Detect which cell encompasses the target text, then output its [X, Y] center coordinate. 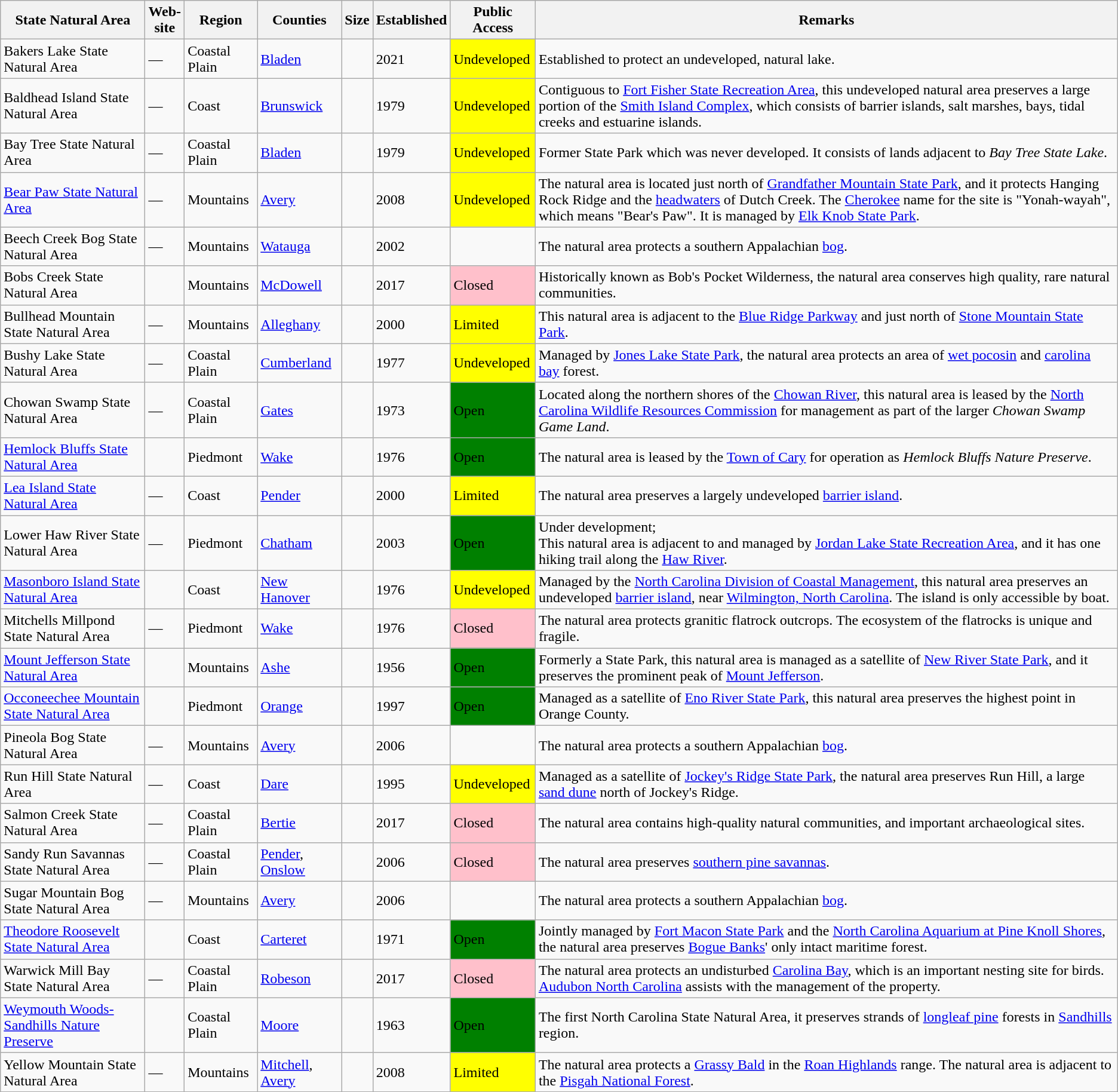
Pender, Onslow [300, 861]
Sandy Run Savannas State Natural Area [73, 861]
Web-site [165, 20]
2002 [411, 246]
Hemlock Bluffs State Natural Area [73, 456]
Brunswick [300, 106]
The natural area preserves southern pine savannas. [827, 861]
The natural area contains high-quality natural communities, and important archaeological sites. [827, 823]
Sugar Mountain Bog State Natural Area [73, 901]
Watauga [300, 246]
Gates [300, 410]
Former State Park which was never developed. It consists of lands adjacent to Bay Tree State Lake. [827, 153]
Managed as a satellite of Jockey's Ridge State Park, the natural area preserves Run Hill, a large sand dune north of Jockey's Ridge. [827, 784]
Region [221, 20]
Mitchells Millpond State Natural Area [73, 628]
1971 [411, 939]
2003 [411, 542]
Orange [300, 706]
Formerly a State Park, this natural area is managed as a satellite of New River State Park, and it preserves the prominent peak of Mount Jefferson. [827, 668]
The natural area is leased by the Town of Cary for operation as Hemlock Bluffs Nature Preserve. [827, 456]
Bullhead Mountain State Natural Area [73, 324]
Chowan Swamp State Natural Area [73, 410]
Warwick Mill Bay State Natural Area [73, 978]
Pender [300, 496]
Mitchell, Avery [300, 1072]
Bertie [300, 823]
Alleghany [300, 324]
New Hanover [300, 590]
Beech Creek Bog State Natural Area [73, 246]
Bakers Lake State Natural Area [73, 59]
Weymouth Woods-Sandhills Nature Preserve [73, 1025]
The first North Carolina State Natural Area, it preserves strands of longleaf pine forests in Sandhills region. [827, 1025]
Dare [300, 784]
Robeson [300, 978]
The natural area protects a Grassy Bald in the Roan Highlands range. The natural area is adjacent to the Pisgah National Forest. [827, 1072]
Baldhead Island State Natural Area [73, 106]
Pineola Bog State Natural Area [73, 746]
Bobs Creek State Natural Area [73, 286]
Established [411, 20]
McDowell [300, 286]
Remarks [827, 20]
1973 [411, 410]
Counties [300, 20]
Under development;This natural area is adjacent to and managed by Jordan Lake State Recreation Area, and it has one hiking trail along the Haw River. [827, 542]
Managed as a satellite of Eno River State Park, this natural area preserves the highest point in Orange County. [827, 706]
Bay Tree State Natural Area [73, 153]
Lower Haw River State Natural Area [73, 542]
Moore [300, 1025]
1956 [411, 668]
Cumberland [300, 363]
Bushy Lake State Natural Area [73, 363]
This natural area is adjacent to the Blue Ridge Parkway and just north of Stone Mountain State Park. [827, 324]
Yellow Mountain State Natural Area [73, 1072]
Ashe [300, 668]
State Natural Area [73, 20]
Lea Island State Natural Area [73, 496]
Bear Paw State Natural Area [73, 200]
The natural area preserves a largely undeveloped barrier island. [827, 496]
Occoneechee Mountain State Natural Area [73, 706]
Public Access [493, 20]
1963 [411, 1025]
Run Hill State Natural Area [73, 784]
Managed by Jones Lake State Park, the natural area protects an area of wet pocosin and carolina bay forest. [827, 363]
Theodore Roosevelt State Natural Area [73, 939]
1977 [411, 363]
Size [357, 20]
Carteret [300, 939]
Mount Jefferson State Natural Area [73, 668]
1995 [411, 784]
Masonboro Island State Natural Area [73, 590]
The natural area protects granitic flatrock outcrops. The ecosystem of the flatrocks is unique and fragile. [827, 628]
1997 [411, 706]
Historically known as Bob's Pocket Wilderness, the natural area conserves high quality, rare natural communities. [827, 286]
Established to protect an undeveloped, natural lake. [827, 59]
Salmon Creek State Natural Area [73, 823]
2021 [411, 59]
Chatham [300, 542]
